Output the [x, y] coordinate of the center of the cell containing the given text.  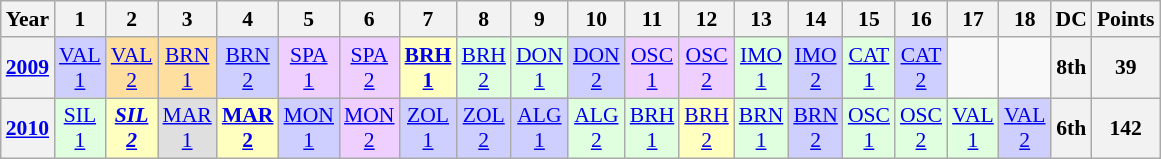
MAR1 [188, 128]
MAR2 [248, 128]
2 [132, 19]
6 [370, 19]
ALG1 [540, 128]
ALG2 [596, 128]
4 [248, 19]
17 [973, 19]
2009 [28, 68]
SPA2 [370, 68]
6th [1072, 128]
10 [596, 19]
14 [816, 19]
18 [1025, 19]
39 [1126, 68]
7 [428, 19]
8th [1072, 68]
2010 [28, 128]
SPA1 [310, 68]
ZOL2 [484, 128]
8 [484, 19]
DC [1072, 19]
15 [869, 19]
MON2 [370, 128]
142 [1126, 128]
IMO2 [816, 68]
DON2 [596, 68]
SIL1 [80, 128]
Year [28, 19]
DON1 [540, 68]
MON1 [310, 128]
12 [706, 19]
3 [188, 19]
13 [762, 19]
CAT2 [921, 68]
SIL2 [132, 128]
11 [652, 19]
1 [80, 19]
ZOL1 [428, 128]
16 [921, 19]
CAT1 [869, 68]
Points [1126, 19]
9 [540, 19]
IMO1 [762, 68]
5 [310, 19]
